For the text-containing cell, return its midpoint in (X, Y) coordinate format. 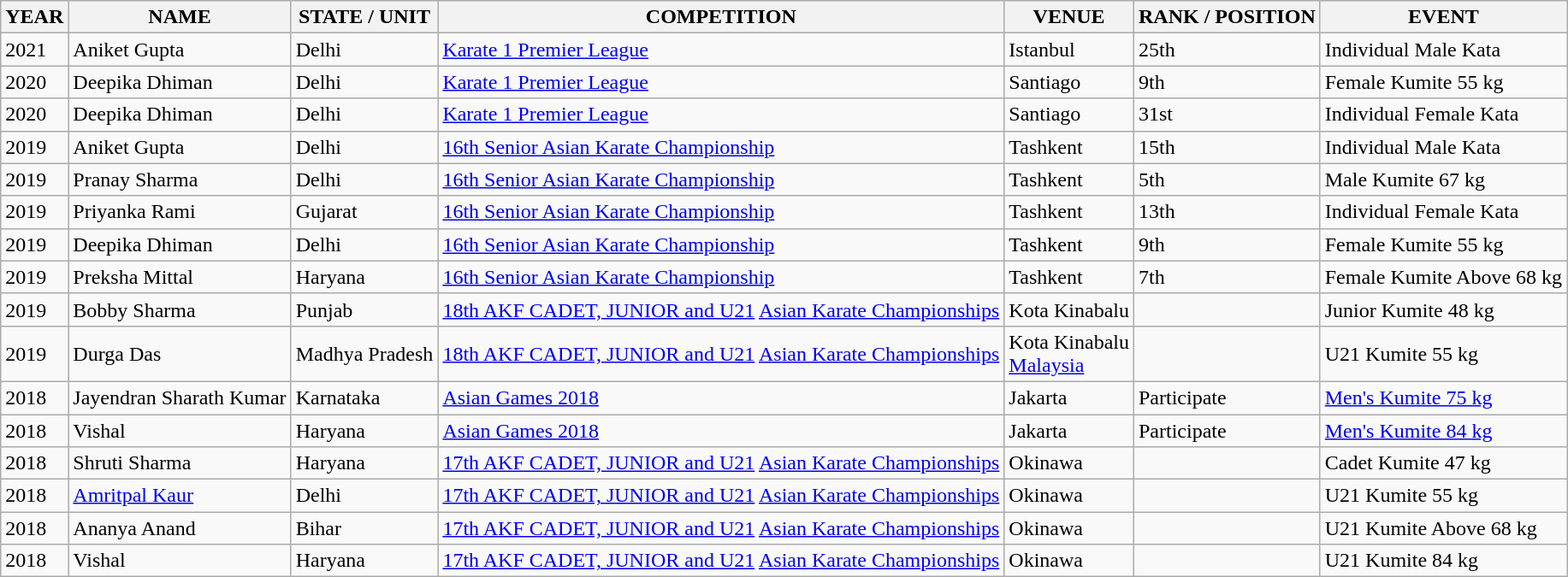
Madhya Pradesh (364, 354)
Bobby Sharma (180, 309)
VENUE (1069, 17)
25th (1227, 50)
Durga Das (180, 354)
Amritpal Kaur (180, 496)
YEAR (34, 17)
2021 (34, 50)
Priyanka Rami (180, 212)
Male Kumite 67 kg (1443, 180)
STATE / UNIT (364, 17)
U21 Kumite 84 kg (1443, 561)
COMPETITION (721, 17)
15th (1227, 147)
Men's Kumite 75 kg (1443, 397)
13th (1227, 212)
5th (1227, 180)
Kota KinabaluMalaysia (1069, 354)
31st (1227, 115)
RANK / POSITION (1227, 17)
EVENT (1443, 17)
Cadet Kumite 47 kg (1443, 463)
Men's Kumite 84 kg (1443, 430)
Preksha Mittal (180, 277)
7th (1227, 277)
U21 Kumite Above 68 kg (1443, 528)
Jayendran Sharath Kumar (180, 397)
Istanbul (1069, 50)
NAME (180, 17)
Female Kumite Above 68 kg (1443, 277)
Kota Kinabalu (1069, 309)
Pranay Sharma (180, 180)
Bihar (364, 528)
Punjab (364, 309)
Gujarat (364, 212)
Junior Kumite 48 kg (1443, 309)
Ananya Anand (180, 528)
Shruti Sharma (180, 463)
Karnataka (364, 397)
